Provide the [x, y] coordinate of the cell's center where the given text is located.  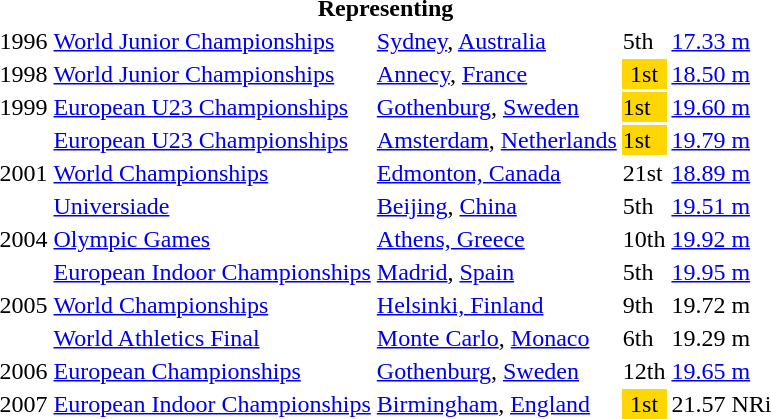
Birmingham, England [496, 404]
Madrid, Spain [496, 272]
10th [644, 239]
Olympic Games [212, 239]
World Athletics Final [212, 338]
Amsterdam, Netherlands [496, 140]
9th [644, 305]
Helsinki, Finland [496, 305]
12th [644, 371]
Edmonton, Canada [496, 173]
Athens, Greece [496, 239]
European Championships [212, 371]
6th [644, 338]
Sydney, Australia [496, 41]
Universiade [212, 206]
Monte Carlo, Monaco [496, 338]
Beijing, China [496, 206]
21st [644, 173]
Annecy, France [496, 74]
